Extract the [x, y] coordinate from the center of the cell holding the provided text.  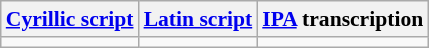
Cyrillic script [70, 19]
IPA transcription [342, 19]
Latin script [198, 19]
